Capture the cell that displays the provided text and extract its (x, y) central coordinate. 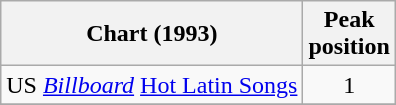
Chart (1993) (152, 34)
US Billboard Hot Latin Songs (152, 85)
Peakposition (349, 34)
1 (349, 85)
